Return [X, Y] of the center of cell containing provided text 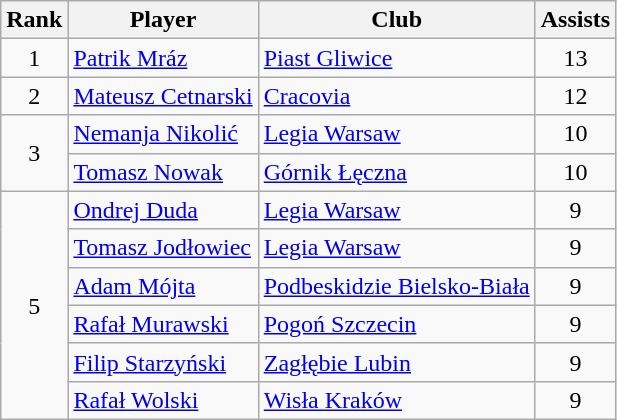
5 [34, 305]
12 [575, 96]
Piast Gliwice [396, 58]
Zagłębie Lubin [396, 362]
Tomasz Nowak [163, 172]
Nemanja Nikolić [163, 134]
Player [163, 20]
2 [34, 96]
Ondrej Duda [163, 210]
Podbeskidzie Bielsko-Biała [396, 286]
Rafał Wolski [163, 400]
1 [34, 58]
13 [575, 58]
3 [34, 153]
Rank [34, 20]
Club [396, 20]
Cracovia [396, 96]
Pogoń Szczecin [396, 324]
Wisła Kraków [396, 400]
Tomasz Jodłowiec [163, 248]
Mateusz Cetnarski [163, 96]
Adam Mójta [163, 286]
Filip Starzyński [163, 362]
Patrik Mráz [163, 58]
Rafał Murawski [163, 324]
Górnik Łęczna [396, 172]
Assists [575, 20]
